Detect which cell encompasses the target text, then output its (x, y) center coordinate. 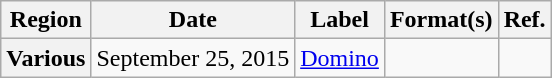
Domino (340, 58)
September 25, 2015 (193, 58)
Label (340, 20)
Ref. (524, 20)
Date (193, 20)
Various (46, 58)
Region (46, 20)
Format(s) (441, 20)
